Find where the given text appears and provide that cell's center as [X, Y] coordinate. 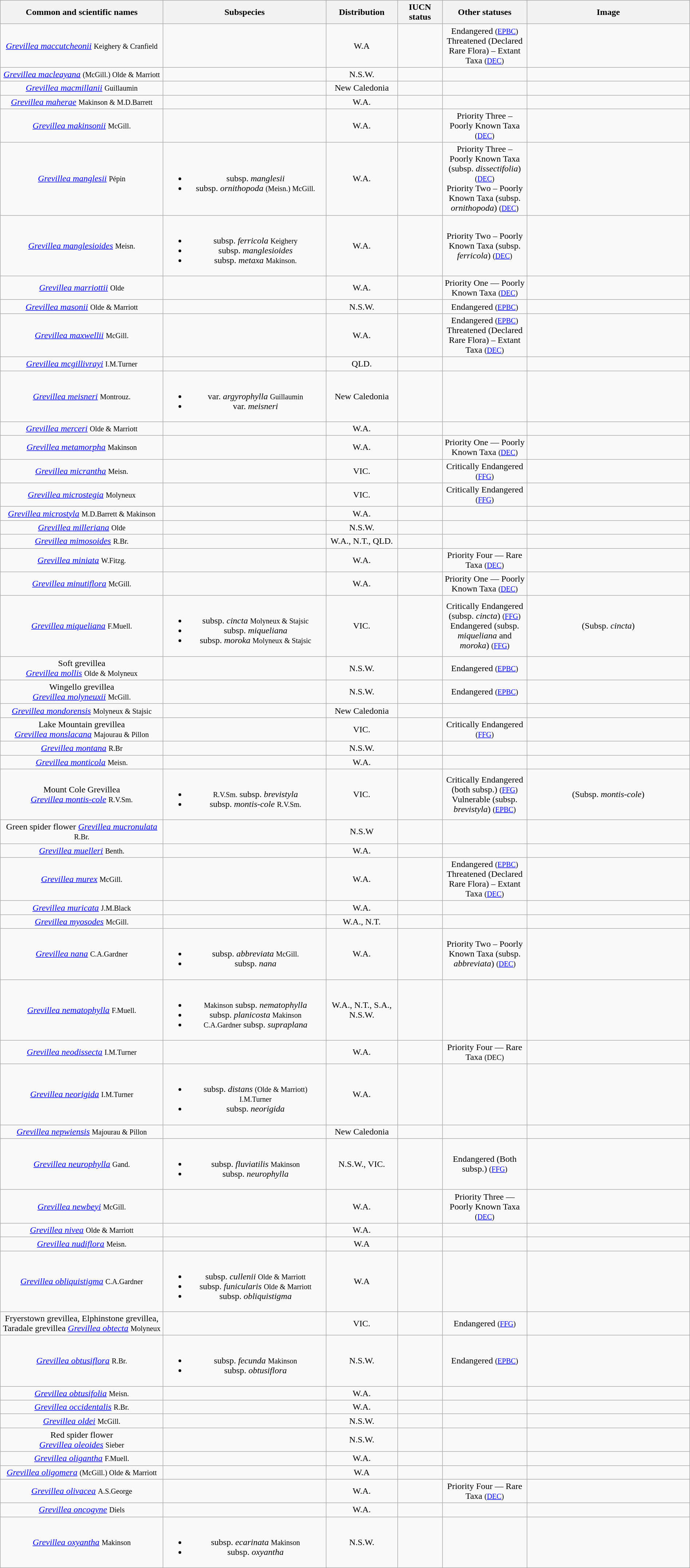
Common and scientific names [82, 12]
Grevillea murex McGill. [82, 879]
W.A., N.T., QLD. [362, 541]
Endangered (FFG) [485, 1323]
Mount Cole GrevilleaGrevillea montis-cole R.V.Sm. [82, 795]
Priority Three – Poorly Known Taxa (DEC) [485, 126]
Grevillea micrantha Meisn. [82, 471]
Grevillea mimosoides R.Br. [82, 541]
W.A., N.T. [362, 922]
Grevillea meisneri Montrouz. [82, 396]
subsp. ecarinata Makinsonsubsp. oxyantha [245, 1542]
subsp. ferricola Keigherysubsp. manglesioidessubsp. metaxa Makinson. [245, 245]
subsp. cullenii Olde & Marriottsubsp. funicularis Olde & Marriottsubsp. obliquistigma [245, 1281]
Grevillea microstyla M.D.Barrett & Makinson [82, 514]
Grevillea nivea Olde & Marriott [82, 1230]
Grevillea olivacea A.S.George [82, 1491]
Grevillea macmillanii Guillaumin [82, 88]
Grevillea marriottii Olde [82, 288]
(Subsp. cincta) [608, 626]
subsp. distans (Olde & Marriott) I.M.Turnersubsp. neorigida [245, 1094]
Grevillea neorigida I.M.Turner [82, 1094]
subsp. abbreviata McGill.subsp. nana [245, 954]
Grevillea occidentalis R.Br. [82, 1407]
N.S.W., VIC. [362, 1164]
Other statuses [485, 12]
Lake Mountain grevilleaGrevillea monslacana Majourau & Pillon [82, 729]
Grevillea nematophylla F.Muell. [82, 1010]
Priority Two – Poorly Known Taxa (subsp. abbreviata) (DEC) [485, 954]
Grevillea nepwiensis Majourau & Pillon [82, 1132]
Red spider flowerGrevillea oleoides Sieber [82, 1440]
subsp. fluviatilis Makinsonsubsp. neurophylla [245, 1164]
Grevillea oligomera (McGill.) Olde & Marriott [82, 1472]
Critically Endangered (subsp. cincta) (FFG)Endangered (subsp. miqueliana and moroka) (FFG) [485, 626]
Grevillea obtusifolia Meisn. [82, 1393]
Grevillea macleayana (McGill.) Olde & Marriott [82, 74]
Grevillea masonii Olde & Marriott [82, 306]
Grevillea muelleri Benth. [82, 851]
Grevillea manglesii Pépin [82, 179]
Grevillea muricata J.M.Black [82, 908]
Green spider flower Grevillea mucronulata R.Br. [82, 832]
IUCN status [420, 12]
Grevillea miqueliana F.Muell. [82, 626]
Grevillea nana C.A.Gardner [82, 954]
Grevillea neurophylla Gand. [82, 1164]
Grevillea mondorensis Molyneux & Stajsic [82, 710]
Grevillea obtusiflora R.Br. [82, 1361]
Grevillea newbeyi McGill. [82, 1206]
Grevillea microstegia Molyneux [82, 495]
(Subsp. montis-cole) [608, 795]
subsp. cincta Molyneux & Stajsicsubsp. miquelianasubsp. moroka Molyneux & Stajsic [245, 626]
Subspecies [245, 12]
Makinson subsp. nematophyllasubsp. planicosta MakinsonC.A.Gardner subsp. supraplana [245, 1010]
R.V.Sm. subsp. brevistylasubsp. montis-cole R.V.Sm. [245, 795]
Grevillea monticola Meisn. [82, 762]
Grevillea neodissecta I.M.Turner [82, 1052]
Distribution [362, 12]
Grevillea makinsonii McGill. [82, 126]
N.S.W [362, 832]
Grevillea maherae Makinson & M.D.Barrett [82, 102]
Critically Endangered (both subsp.) (FFG)Vulnerable (subsp. brevistyla) (EPBC) [485, 795]
Grevillea maxwellii McGill. [82, 335]
Grevillea oxyantha Makinson [82, 1542]
Wingello grevilleaGrevillea molyneuxii McGill. [82, 692]
Image [608, 12]
Endangered (Both subsp.) (FFG) [485, 1164]
Grevillea oncogyne Diels [82, 1510]
Grevillea obliquistigma C.A.Gardner [82, 1281]
Fryerstown grevillea, Elphinstone grevillea, Taradale grevillea Grevillea obtecta Molyneux [82, 1323]
Priority Two – Poorly Known Taxa (subsp. ferricola) (DEC) [485, 245]
QLD. [362, 364]
Grevillea oligantha F.Muell. [82, 1458]
Grevillea nudiflora Meisn. [82, 1244]
Grevillea montana R.Br [82, 748]
Priority Three – Poorly Known Taxa (subsp. dissectifolia) (DEC)Priority Two – Poorly Known Taxa (subsp. ornithopoda) (DEC) [485, 179]
subsp. fecunda Makinsonsubsp. obtusiflora [245, 1361]
Soft grevilleaGrevillea mollis Olde & Molyneux [82, 668]
Grevillea mcgillivrayi I.M.Turner [82, 364]
Grevillea maccutcheonii Keighery & Cranfield [82, 46]
Grevillea milleriana Olde [82, 527]
W.A., N.T., S.A., N.S.W. [362, 1010]
subsp. manglesiisubsp. ornithopoda (Meisn.) McGill. [245, 179]
var. argyrophylla Guillauminvar. meisneri [245, 396]
Grevillea oldei McGill. [82, 1421]
Grevillea merceri Olde & Marriott [82, 429]
Grevillea metamorpha Makinson [82, 448]
Grevillea minutiflora McGill. [82, 584]
Grevillea manglesioides Meisn. [82, 245]
Priority Three — Poorly Known Taxa (DEC) [485, 1206]
Grevillea myosodes McGill. [82, 922]
Grevillea miniata W.Fitzg. [82, 560]
